Identify which cell holds the provided text, then report its (X, Y) central coordinate. 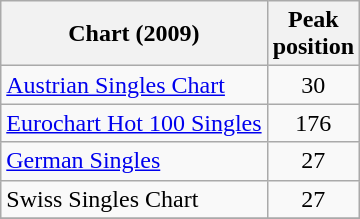
176 (313, 123)
Peakposition (313, 34)
Chart (2009) (134, 34)
Eurochart Hot 100 Singles (134, 123)
German Singles (134, 161)
Swiss Singles Chart (134, 199)
Austrian Singles Chart (134, 85)
30 (313, 85)
